Locate the cell with the specified text and output its (x, y) center coordinate. 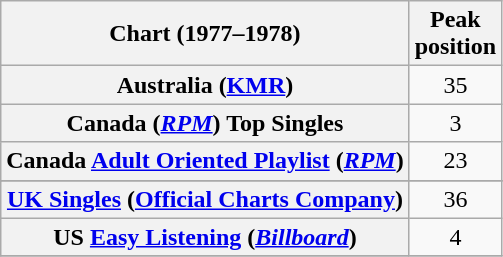
UK Singles (Official Charts Company) (205, 199)
Canada Adult Oriented Playlist (RPM) (205, 161)
4 (455, 237)
Canada (RPM) Top Singles (205, 123)
Peakposition (455, 34)
Australia (KMR) (205, 85)
35 (455, 85)
US Easy Listening (Billboard) (205, 237)
36 (455, 199)
Chart (1977–1978) (205, 34)
3 (455, 123)
23 (455, 161)
